Extract the [X, Y] coordinate from the center of the cell holding the provided text.  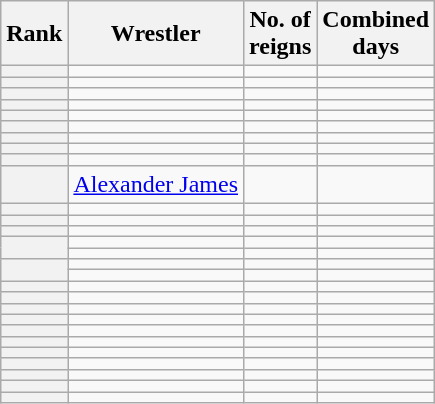
No. ofreigns [280, 34]
Rank [34, 34]
Combineddays [376, 34]
Wrestler [156, 34]
Alexander James [156, 184]
